Pinpoint the cell where the given text exists, returning its (X, Y) midpoint coordinate. 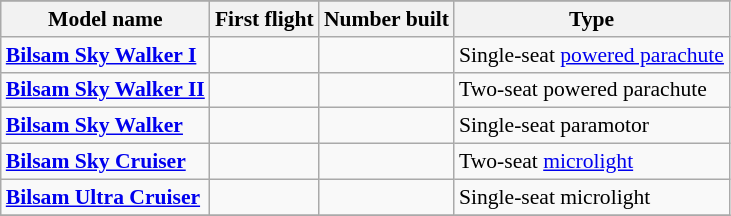
Bilsam Sky Walker I (106, 55)
Bilsam Ultra Cruiser (106, 197)
Single-seat microlight (592, 197)
Two-seat microlight (592, 162)
First flight (264, 19)
Type (592, 19)
Model name (106, 19)
Single-seat paramotor (592, 126)
Bilsam Sky Cruiser (106, 162)
Bilsam Sky Walker II (106, 90)
Bilsam Sky Walker (106, 126)
Single-seat powered parachute (592, 55)
Number built (386, 19)
Two-seat powered parachute (592, 90)
